Determine the [x, y] coordinate at the center of the cell enclosing the given text.  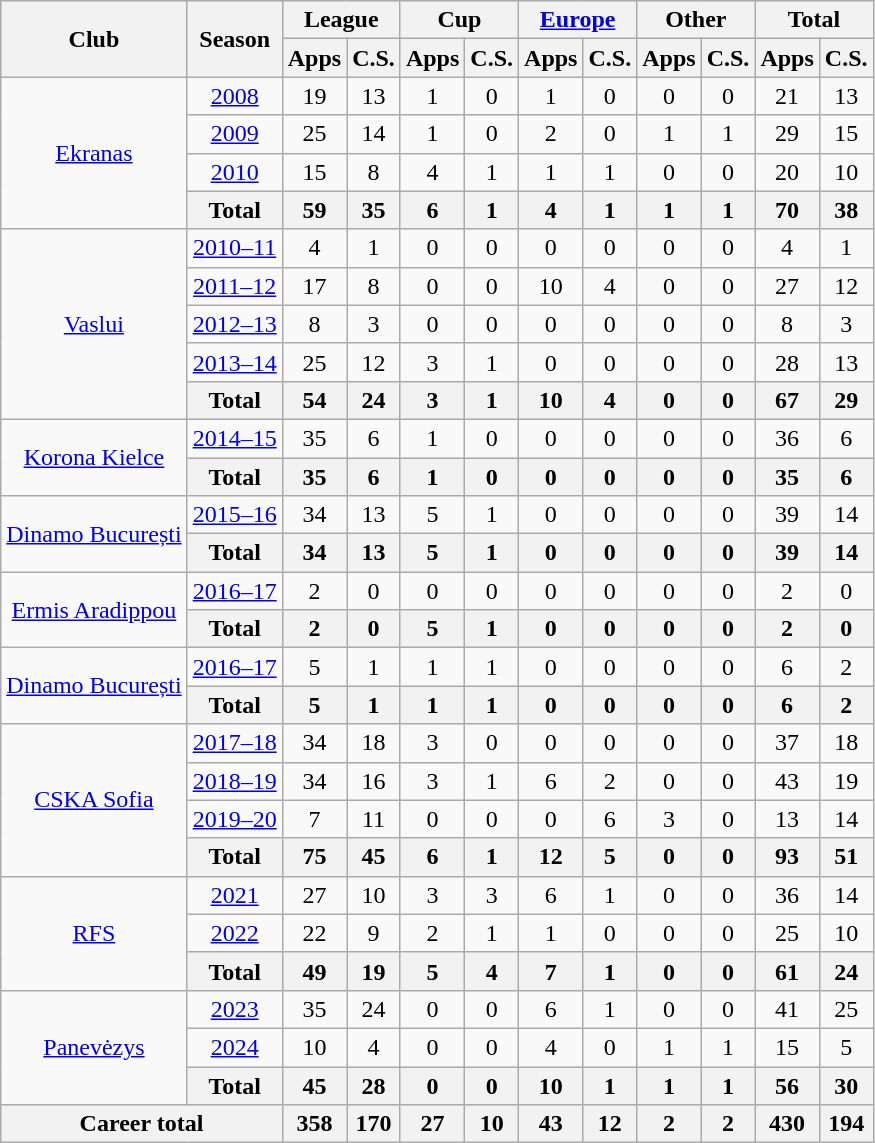
194 [846, 1124]
2022 [234, 933]
2013–14 [234, 362]
67 [787, 400]
Cup [459, 20]
30 [846, 1085]
2009 [234, 134]
56 [787, 1085]
21 [787, 96]
38 [846, 210]
54 [314, 400]
2021 [234, 895]
75 [314, 857]
2023 [234, 1009]
2019–20 [234, 819]
70 [787, 210]
2018–19 [234, 781]
170 [374, 1124]
2015–16 [234, 515]
358 [314, 1124]
Club [94, 39]
61 [787, 971]
RFS [94, 933]
2010 [234, 172]
9 [374, 933]
430 [787, 1124]
Season [234, 39]
2024 [234, 1047]
22 [314, 933]
2008 [234, 96]
2010–11 [234, 248]
16 [374, 781]
2017–18 [234, 743]
49 [314, 971]
41 [787, 1009]
Europe [578, 20]
37 [787, 743]
League [341, 20]
Vaslui [94, 324]
2014–15 [234, 438]
51 [846, 857]
2011–12 [234, 286]
Panevėzys [94, 1047]
Korona Kielce [94, 457]
20 [787, 172]
93 [787, 857]
Ekranas [94, 153]
59 [314, 210]
Ermis Aradippou [94, 610]
11 [374, 819]
17 [314, 286]
Other [696, 20]
2012–13 [234, 324]
CSKA Sofia [94, 800]
Career total [142, 1124]
